Determine the [X, Y] coordinate at the center of the cell enclosing the given text.  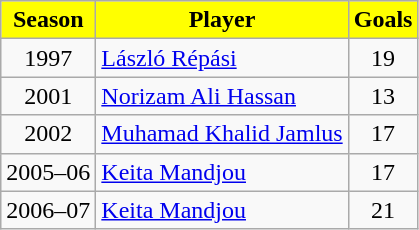
Norizam Ali Hassan [222, 96]
13 [383, 96]
2005–06 [48, 172]
Goals [383, 20]
Muhamad Khalid Jamlus [222, 134]
2002 [48, 134]
2006–07 [48, 210]
19 [383, 58]
Player [222, 20]
1997 [48, 58]
László Répási [222, 58]
Season [48, 20]
2001 [48, 96]
21 [383, 210]
